Output the (x, y) coordinate of the center of the cell containing the given text.  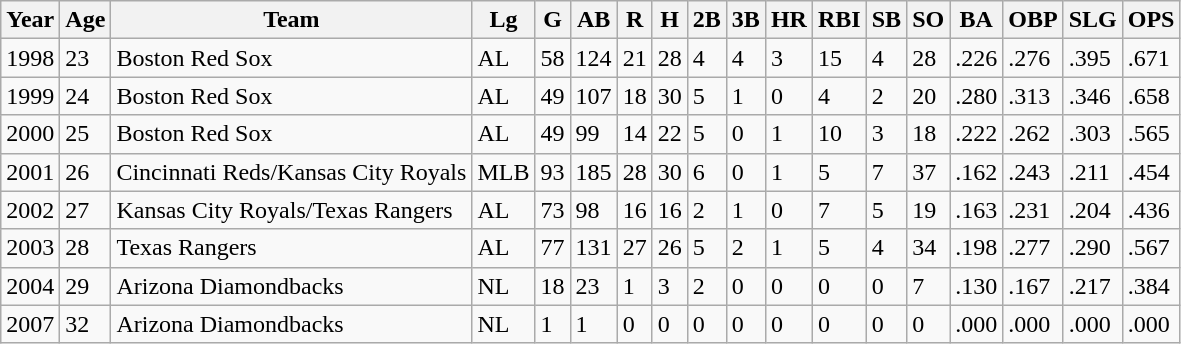
19 (928, 210)
Texas Rangers (292, 248)
185 (594, 172)
.226 (976, 58)
.217 (1092, 286)
OBP (1033, 20)
G (552, 20)
.277 (1033, 248)
2003 (30, 248)
.162 (976, 172)
2007 (30, 324)
98 (594, 210)
HR (788, 20)
.346 (1092, 96)
34 (928, 248)
.436 (1151, 210)
.243 (1033, 172)
.384 (1151, 286)
.211 (1092, 172)
Kansas City Royals/Texas Rangers (292, 210)
.231 (1033, 210)
.262 (1033, 134)
SO (928, 20)
.222 (976, 134)
R (634, 20)
H (670, 20)
.313 (1033, 96)
Year (30, 20)
Cincinnati Reds/Kansas City Royals (292, 172)
58 (552, 58)
2B (706, 20)
20 (928, 96)
.204 (1092, 210)
.658 (1151, 96)
93 (552, 172)
.280 (976, 96)
Lg (504, 20)
AB (594, 20)
14 (634, 134)
Age (86, 20)
.290 (1092, 248)
10 (839, 134)
3B (746, 20)
.163 (976, 210)
73 (552, 210)
.303 (1092, 134)
2001 (30, 172)
.276 (1033, 58)
22 (670, 134)
.395 (1092, 58)
107 (594, 96)
OPS (1151, 20)
SLG (1092, 20)
99 (594, 134)
BA (976, 20)
77 (552, 248)
15 (839, 58)
21 (634, 58)
29 (86, 286)
SB (886, 20)
2000 (30, 134)
.198 (976, 248)
RBI (839, 20)
131 (594, 248)
.671 (1151, 58)
32 (86, 324)
.567 (1151, 248)
MLB (504, 172)
Team (292, 20)
2004 (30, 286)
37 (928, 172)
124 (594, 58)
.130 (976, 286)
2002 (30, 210)
24 (86, 96)
1999 (30, 96)
1998 (30, 58)
.167 (1033, 286)
25 (86, 134)
.565 (1151, 134)
6 (706, 172)
.454 (1151, 172)
